Output the [x, y] coordinate of the center of the cell containing the given text.  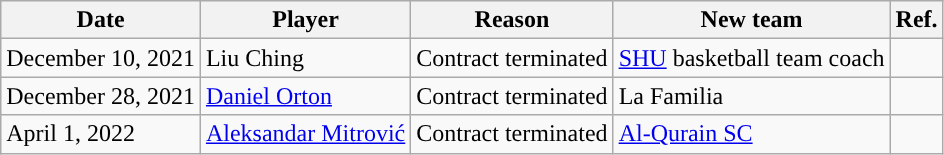
Daniel Orton [305, 96]
April 1, 2022 [101, 134]
Aleksandar Mitrović [305, 134]
Player [305, 20]
La Familia [752, 96]
December 10, 2021 [101, 58]
December 28, 2021 [101, 96]
Ref. [916, 20]
Liu Ching [305, 58]
Reason [512, 20]
SHU basketball team coach [752, 58]
Date [101, 20]
Al-Qurain SC [752, 134]
New team [752, 20]
